Detect which cell encompasses the target text, then output its [X, Y] center coordinate. 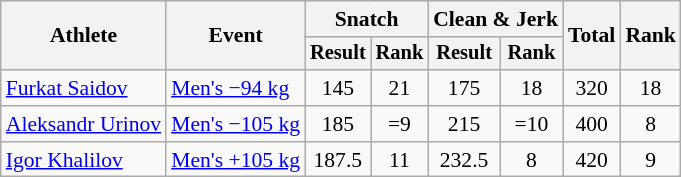
Clean & Jerk [496, 19]
215 [464, 124]
Snatch [366, 19]
Furkat Saidov [84, 88]
Athlete [84, 36]
Men's −105 kg [236, 124]
Men's −94 kg [236, 88]
Total [592, 36]
145 [338, 88]
=9 [400, 124]
185 [338, 124]
8 [650, 124]
Event [236, 36]
=10 [532, 124]
175 [464, 88]
21 [400, 88]
320 [592, 88]
Aleksandr Urinov [84, 124]
400 [592, 124]
